Find where the given text appears and provide that cell's center as (X, Y) coordinate. 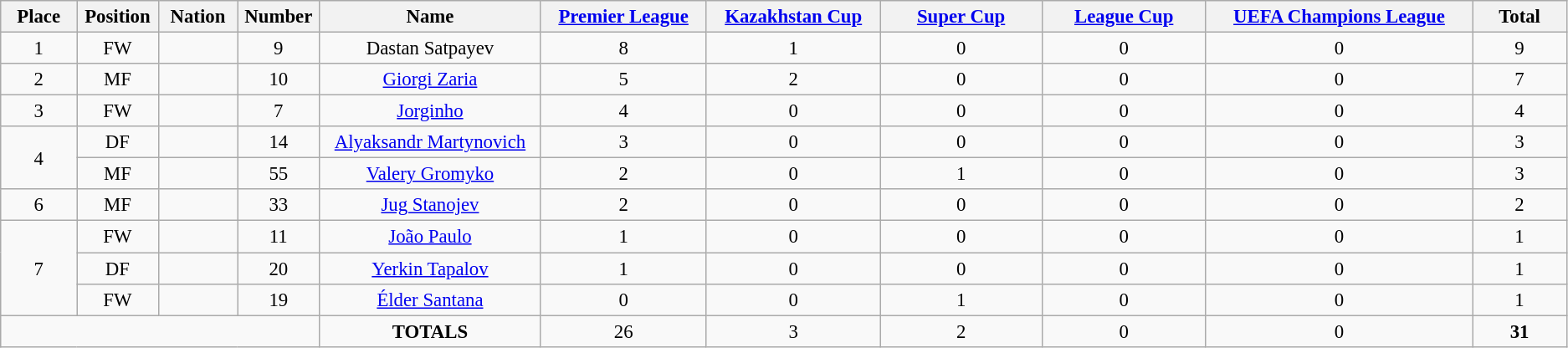
Yerkin Tapalov (430, 269)
Premier League (623, 17)
Jug Stanojev (430, 205)
8 (623, 49)
Total (1519, 17)
Place (38, 17)
Super Cup (961, 17)
6 (38, 205)
11 (279, 237)
League Cup (1124, 17)
Valery Gromyko (430, 174)
33 (279, 205)
Position (118, 17)
Number (279, 17)
26 (623, 331)
55 (279, 174)
10 (279, 79)
Alyaksandr Martynovich (430, 142)
Nation (197, 17)
31 (1519, 331)
Kazakhstan Cup (793, 17)
Dastan Satpayev (430, 49)
19 (279, 299)
Élder Santana (430, 299)
UEFA Champions League (1339, 17)
Jorginho (430, 111)
20 (279, 269)
João Paulo (430, 237)
TOTALS (430, 331)
5 (623, 79)
14 (279, 142)
Name (430, 17)
Giorgi Zaria (430, 79)
